Output the [x, y] coordinate of the center of the cell containing the given text.  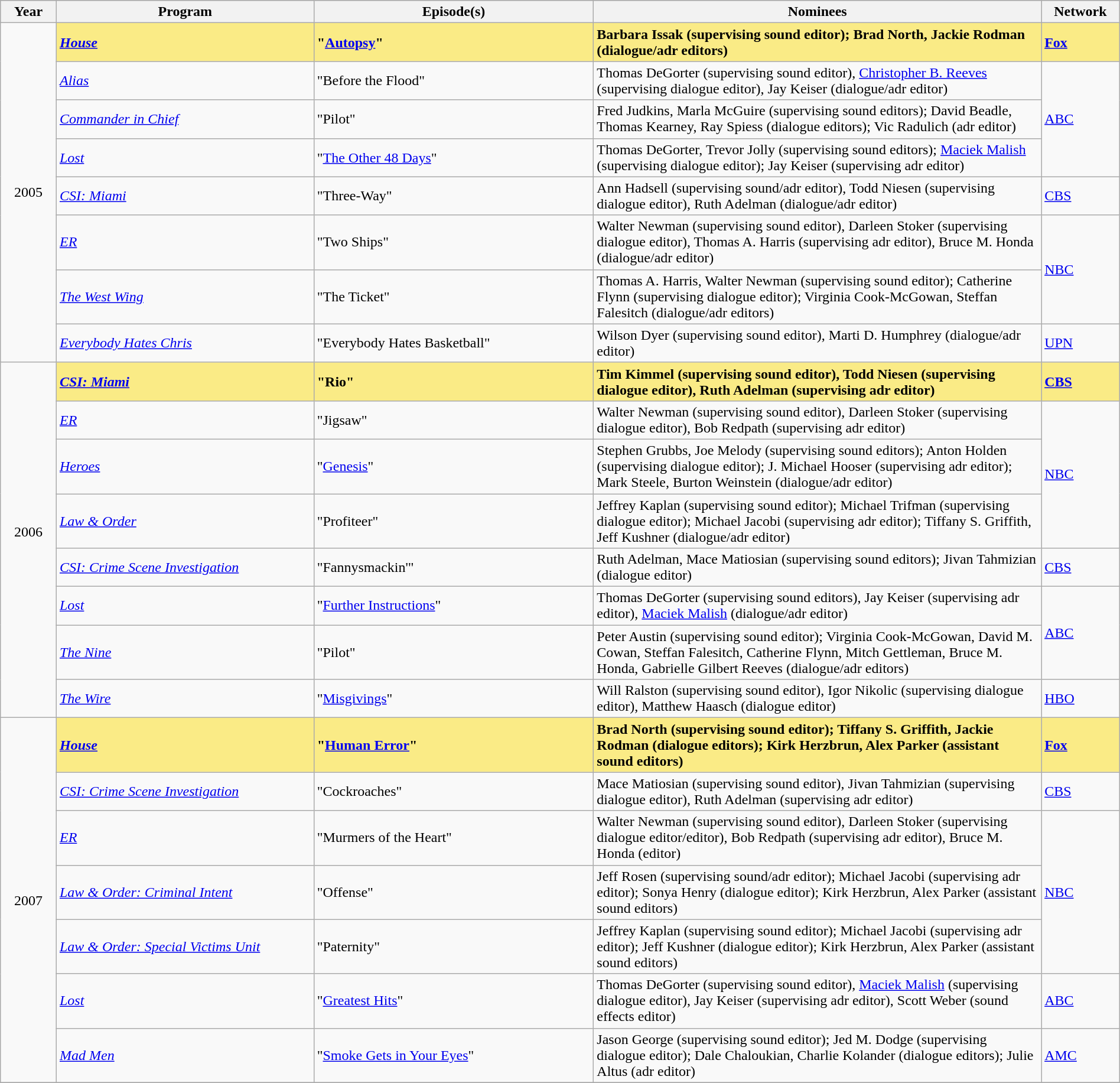
"Profiteer" [454, 521]
"Paternity" [454, 947]
Nominees [818, 12]
The Nine [185, 652]
Network [1081, 12]
Mace Matiosian (supervising sound editor), Jivan Tahmizian (supervising dialogue editor), Ruth Adelman (supervising adr editor) [818, 792]
"Genesis" [454, 466]
Ann Hadsell (supervising sound/adr editor), Todd Niesen (supervising dialogue editor), Ruth Adelman (dialogue/adr editor) [818, 196]
The West Wing [185, 297]
"Offense" [454, 892]
"Fannysmackin'" [454, 567]
Thomas DeGorter (supervising sound editors), Jay Keiser (supervising adr editor), Maciek Malish (dialogue/adr editor) [818, 606]
Heroes [185, 466]
Law & Order: Criminal Intent [185, 892]
Commander in Chief [185, 119]
The Wire [185, 698]
UPN [1081, 343]
"Smoke Gets in Your Eyes" [454, 1055]
"Cockroaches" [454, 792]
"Two Ships" [454, 242]
Ruth Adelman, Mace Matiosian (supervising sound editors); Jivan Tahmizian (dialogue editor) [818, 567]
Law & Order [185, 521]
"Misgivings" [454, 698]
2005 [28, 193]
2006 [28, 540]
"The Other 48 Days" [454, 157]
Barbara Issak (supervising sound editor); Brad North, Jackie Rodman (dialogue/adr editors) [818, 43]
HBO [1081, 698]
"Human Error" [454, 745]
"Before the Flood" [454, 80]
"Greatest Hits" [454, 1001]
"Everybody Hates Basketball" [454, 343]
"Rio" [454, 382]
"Three-Way" [454, 196]
Law & Order: Special Victims Unit [185, 947]
Mad Men [185, 1055]
Tim Kimmel (supervising sound editor), Todd Niesen (supervising dialogue editor), Ruth Adelman (supervising adr editor) [818, 382]
Fred Judkins, Marla McGuire (supervising sound editors); David Beadle, Thomas Kearney, Ray Spiess (dialogue editors); Vic Radulich (adr editor) [818, 119]
Thomas DeGorter (supervising sound editor), Christopher B. Reeves (supervising dialogue editor), Jay Keiser (dialogue/adr editor) [818, 80]
Wilson Dyer (supervising sound editor), Marti D. Humphrey (dialogue/adr editor) [818, 343]
"The Ticket" [454, 297]
Walter Newman (supervising sound editor), Darleen Stoker (supervising dialogue editor), Bob Redpath (supervising adr editor) [818, 419]
Year [28, 12]
Episode(s) [454, 12]
Thomas DeGorter, Trevor Jolly (supervising sound editors); Maciek Malish (supervising dialogue editor); Jay Keiser (supervising adr editor) [818, 157]
"Further Instructions" [454, 606]
Program [185, 12]
Everybody Hates Chris [185, 343]
Alias [185, 80]
"Jigsaw" [454, 419]
AMC [1081, 1055]
"Murmers of the Heart" [454, 838]
"Autopsy" [454, 43]
Will Ralston (supervising sound editor), Igor Nikolic (supervising dialogue editor), Matthew Haasch (dialogue editor) [818, 698]
Brad North (supervising sound editor); Tiffany S. Griffith, Jackie Rodman (dialogue editors); Kirk Herzbrun, Alex Parker (assistant sound editors) [818, 745]
2007 [28, 900]
